Provide the [x, y] coordinate of the cell's center where the given text is located.  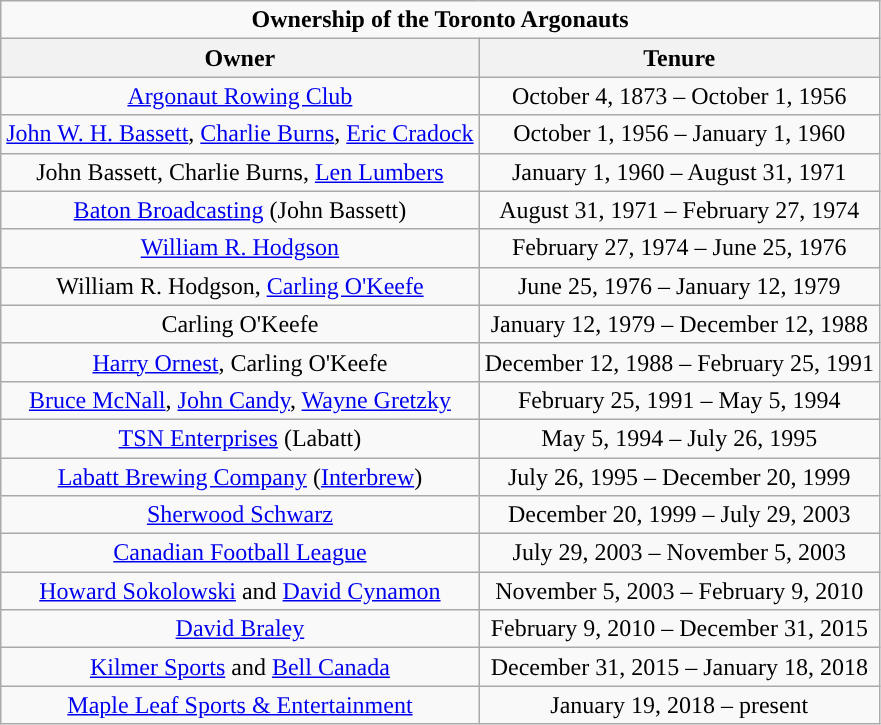
January 12, 1979 – December 12, 1988 [679, 324]
Harry Ornest, Carling O'Keefe [240, 362]
Kilmer Sports and Bell Canada [240, 667]
February 25, 1991 – May 5, 1994 [679, 400]
December 31, 2015 – January 18, 2018 [679, 667]
October 1, 1956 – January 1, 1960 [679, 134]
July 26, 1995 – December 20, 1999 [679, 477]
January 1, 1960 – August 31, 1971 [679, 172]
February 9, 2010 – December 31, 2015 [679, 629]
Howard Sokolowski and David Cynamon [240, 591]
Bruce McNall, John Candy, Wayne Gretzky [240, 400]
August 31, 1971 – February 27, 1974 [679, 210]
Tenure [679, 58]
June 25, 1976 – January 12, 1979 [679, 286]
Carling O'Keefe [240, 324]
December 20, 1999 – July 29, 2003 [679, 515]
October 4, 1873 – October 1, 1956 [679, 96]
TSN Enterprises (Labatt) [240, 438]
July 29, 2003 – November 5, 2003 [679, 553]
Maple Leaf Sports & Entertainment [240, 705]
January 19, 2018 – present [679, 705]
William R. Hodgson [240, 248]
Sherwood Schwarz [240, 515]
Ownership of the Toronto Argonauts [440, 20]
Labatt Brewing Company (Interbrew) [240, 477]
December 12, 1988 – February 25, 1991 [679, 362]
November 5, 2003 – February 9, 2010 [679, 591]
David Braley [240, 629]
Baton Broadcasting (John Bassett) [240, 210]
Argonaut Rowing Club [240, 96]
May 5, 1994 – July 26, 1995 [679, 438]
William R. Hodgson, Carling O'Keefe [240, 286]
Owner [240, 58]
February 27, 1974 – June 25, 1976 [679, 248]
John Bassett, Charlie Burns, Len Lumbers [240, 172]
Canadian Football League [240, 553]
John W. H. Bassett, Charlie Burns, Eric Cradock [240, 134]
